Pinpoint the cell where the given text exists, returning its (x, y) midpoint coordinate. 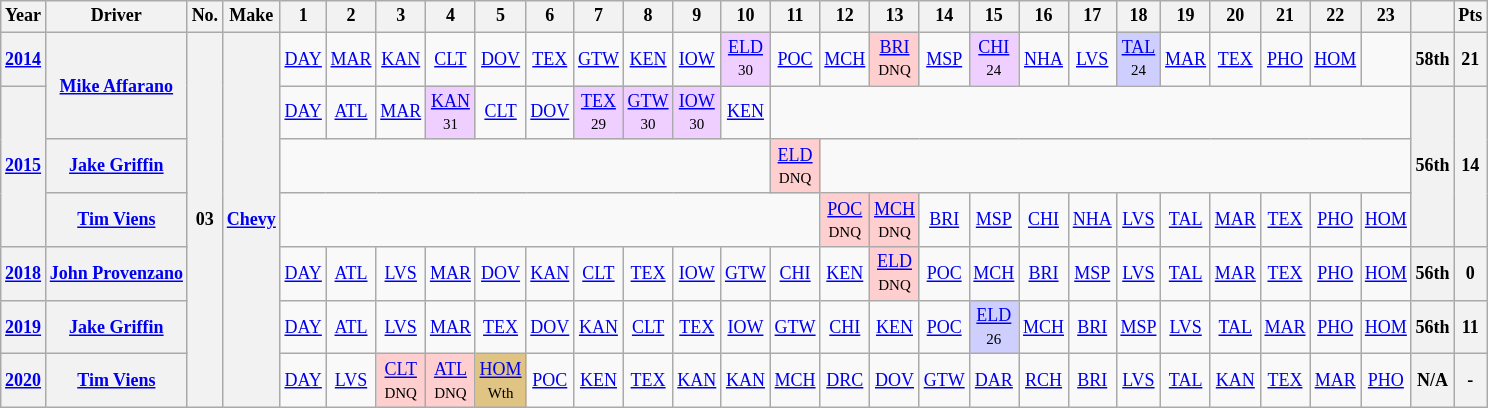
0 (1470, 274)
No. (204, 16)
7 (599, 16)
2020 (24, 381)
5 (500, 16)
22 (1336, 16)
6 (550, 16)
GTW30 (648, 113)
Chevy (251, 220)
- (1470, 381)
Driver (116, 16)
CHI24 (994, 59)
N/A (1432, 381)
ELD26 (994, 327)
Mike Affarano (116, 86)
Year (24, 16)
9 (697, 16)
16 (1044, 16)
ELD30 (746, 59)
15 (994, 16)
DAR (994, 381)
4 (451, 16)
POCDNQ (845, 220)
2015 (24, 166)
58th (1432, 59)
19 (1186, 16)
Pts (1470, 16)
MCHDNQ (895, 220)
17 (1092, 16)
John Provenzano (116, 274)
23 (1386, 16)
13 (895, 16)
TEX29 (599, 113)
BRIDNQ (895, 59)
3 (401, 16)
CLTDNQ (401, 381)
8 (648, 16)
10 (746, 16)
18 (1138, 16)
ATLDNQ (451, 381)
RCH (1044, 381)
TAL24 (1138, 59)
DRC (845, 381)
12 (845, 16)
IOW30 (697, 113)
2019 (24, 327)
2018 (24, 274)
KAN31 (451, 113)
2014 (24, 59)
03 (204, 220)
HOMWth (500, 381)
1 (303, 16)
20 (1235, 16)
2 (351, 16)
Make (251, 16)
